Identify which cell holds the provided text, then report its (x, y) central coordinate. 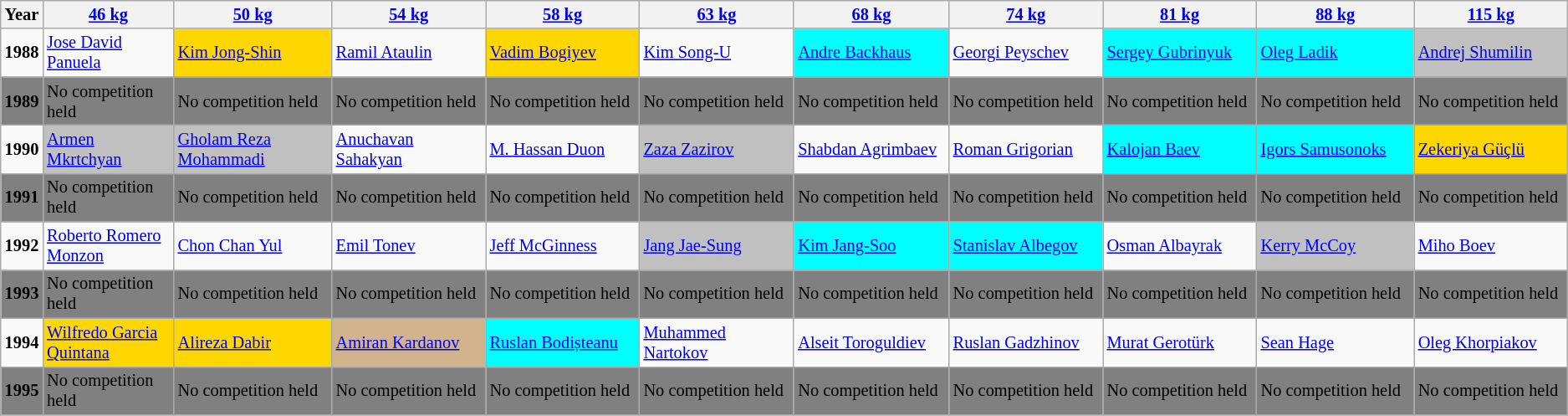
1995 (22, 391)
1993 (22, 294)
Shabdan Agrimbaev (871, 149)
1990 (22, 149)
Kerry McCoy (1336, 246)
Zekeriya Güçlü (1491, 149)
Year (22, 14)
88 kg (1336, 14)
63 kg (718, 14)
Sergey Gubrinyuk (1180, 53)
Jang Jae-Sung (718, 246)
Kalojan Baev (1180, 149)
Jeff McGinness (563, 246)
Murat Gerotürk (1180, 342)
81 kg (1180, 14)
Roman Grigorian (1026, 149)
1988 (22, 53)
Kim Jang-Soo (871, 246)
1992 (22, 246)
Andrej Shumilin (1491, 53)
Jose David Panuela (108, 53)
Miho Boev (1491, 246)
Igors Samusonoks (1336, 149)
58 kg (563, 14)
Roberto Romero Monzon (108, 246)
Gholam Reza Mohammadi (253, 149)
Amiran Kardanov (409, 342)
Chon Chan Yul (253, 246)
Ruslan Bodișteanu (563, 342)
Armen Mkrtchyan (108, 149)
Zaza Zazirov (718, 149)
46 kg (108, 14)
1994 (22, 342)
Georgi Peyschev (1026, 53)
Oleg Khorpiakov (1491, 342)
1991 (22, 198)
Kim Jong-Shin (253, 53)
Stanislav Albegov (1026, 246)
Anuchavan Sahakyan (409, 149)
54 kg (409, 14)
Muhammed Nartokov (718, 342)
Wilfredo Garcia Quintana (108, 342)
Emil Tonev (409, 246)
Alseit Toroguldiev (871, 342)
74 kg (1026, 14)
68 kg (871, 14)
M. Hassan Duon (563, 149)
1989 (22, 101)
Osman Albayrak (1180, 246)
Kim Song-U (718, 53)
Oleg Ladik (1336, 53)
115 kg (1491, 14)
Alireza Dabir (253, 342)
Andre Backhaus (871, 53)
Ramil Ataulin (409, 53)
Sean Hage (1336, 342)
Ruslan Gadzhinov (1026, 342)
50 kg (253, 14)
Vadim Bogiyev (563, 53)
